Identify which cell holds the provided text, then report its [X, Y] central coordinate. 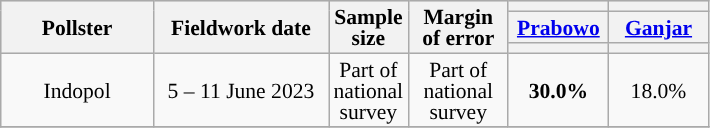
Prabowo [558, 27]
Pollster [78, 27]
Sample size [368, 27]
30.0% [558, 90]
Fieldwork date [240, 27]
18.0% [658, 90]
Margin of error [458, 27]
Indopol [78, 90]
Ganjar [658, 27]
5 – 11 June 2023 [240, 90]
